Detect which cell encompasses the target text, then output its (x, y) center coordinate. 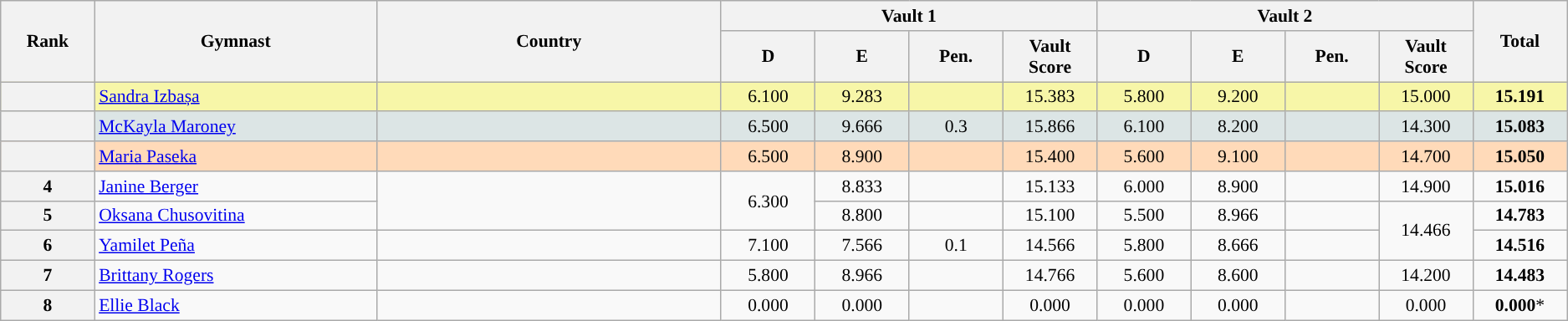
15.050 (1519, 156)
Vault 1 (908, 16)
0.1 (956, 246)
14.783 (1519, 216)
8.666 (1238, 246)
Gymnast (236, 42)
7 (48, 276)
14.900 (1426, 186)
Total (1519, 42)
McKayla Maroney (236, 127)
14.200 (1426, 276)
9.100 (1238, 156)
7.566 (862, 246)
4 (48, 186)
8.600 (1238, 276)
14.700 (1426, 156)
7.100 (768, 246)
14.466 (1426, 231)
6.300 (768, 201)
8 (48, 305)
9.283 (862, 97)
Oksana Chusovitina (236, 216)
8.200 (1238, 127)
5 (48, 216)
Janine Berger (236, 186)
Rank (48, 42)
15.866 (1050, 127)
Maria Paseka (236, 156)
14.766 (1050, 276)
Brittany Rogers (236, 276)
15.133 (1050, 186)
Country (549, 42)
14.516 (1519, 246)
Ellie Black (236, 305)
15.383 (1050, 97)
14.483 (1519, 276)
14.566 (1050, 246)
5.500 (1144, 216)
15.083 (1519, 127)
Yamilet Peña (236, 246)
15.400 (1050, 156)
15.000 (1426, 97)
6 (48, 246)
8.800 (862, 216)
Sandra Izbașa (236, 97)
9.200 (1238, 97)
0.3 (956, 127)
15.100 (1050, 216)
0.000* (1519, 305)
8.833 (862, 186)
9.666 (862, 127)
15.016 (1519, 186)
Vault 2 (1285, 16)
15.191 (1519, 97)
6.000 (1144, 186)
14.300 (1426, 127)
